For the text-containing cell, return its midpoint in [X, Y] coordinate format. 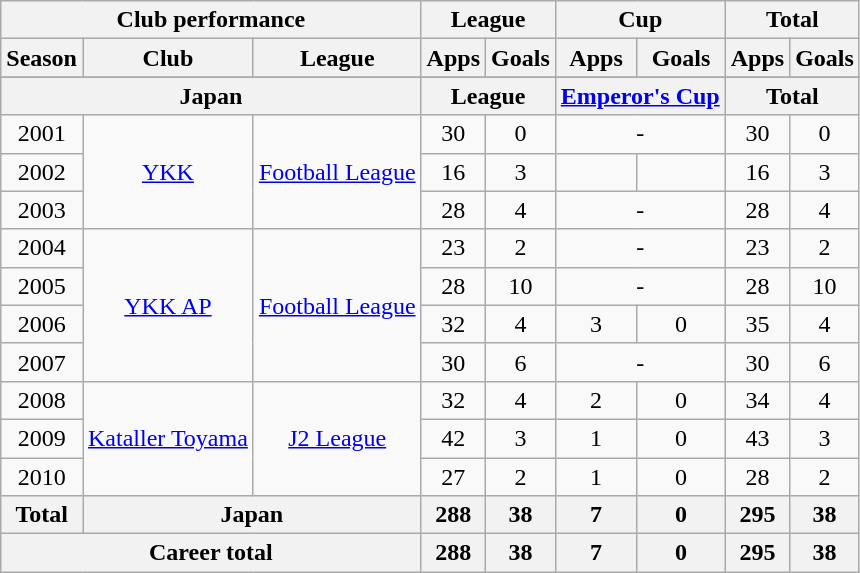
Season [42, 58]
Club performance [211, 20]
35 [757, 324]
Cup [640, 20]
J2 League [337, 438]
YKK [168, 172]
2006 [42, 324]
2009 [42, 438]
43 [757, 438]
Career total [211, 553]
34 [757, 400]
42 [453, 438]
Emperor's Cup [640, 96]
2001 [42, 134]
2002 [42, 172]
2007 [42, 362]
Club [168, 58]
2003 [42, 210]
2004 [42, 248]
YKK AP [168, 305]
2008 [42, 400]
27 [453, 477]
2010 [42, 477]
Kataller Toyama [168, 438]
2005 [42, 286]
